Scan for the cell matching the given text and deliver its (x, y) coordinate at center. 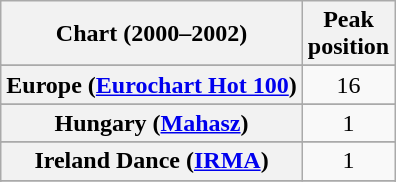
Chart (2000–2002) (152, 34)
Hungary (Mahasz) (152, 123)
Peakposition (348, 34)
16 (348, 85)
Europe (Eurochart Hot 100) (152, 85)
Ireland Dance (IRMA) (152, 161)
